Identify which cell holds the provided text, then report its (x, y) central coordinate. 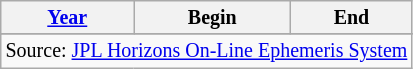
Year (68, 18)
Begin (212, 18)
Source: JPL Horizons On-Line Ephemeris System (206, 52)
End (352, 18)
